Identify which cell holds the provided text, then report its [x, y] central coordinate. 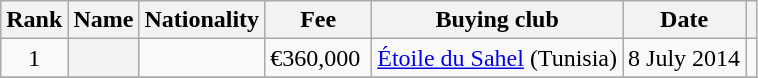
Rank [34, 20]
Nationality [202, 20]
8 July 2014 [684, 58]
€360,000 [318, 58]
Étoile du Sahel (Tunisia) [498, 58]
Name [104, 20]
1 [34, 58]
Fee [318, 20]
Date [684, 20]
Buying club [498, 20]
